Identify which cell holds the provided text, then report its (x, y) central coordinate. 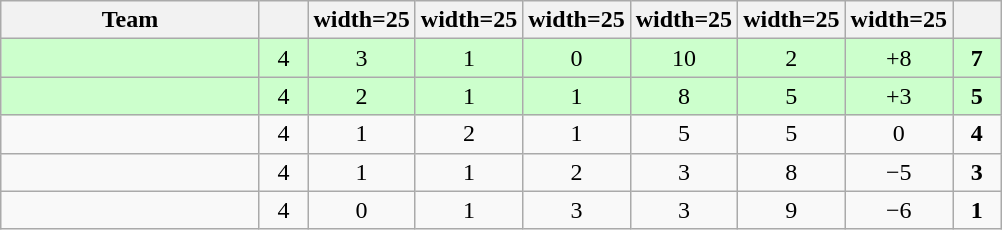
−6 (898, 210)
7 (976, 58)
Team (130, 20)
10 (684, 58)
+3 (898, 96)
−5 (898, 172)
+8 (898, 58)
9 (792, 210)
